Search for the cell housing the specified text and yield its (X, Y) center coordinate. 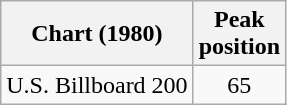
U.S. Billboard 200 (97, 85)
65 (239, 85)
Chart (1980) (97, 34)
Peakposition (239, 34)
